From the cell containing the given text, extract its center point as (x, y) coordinate. 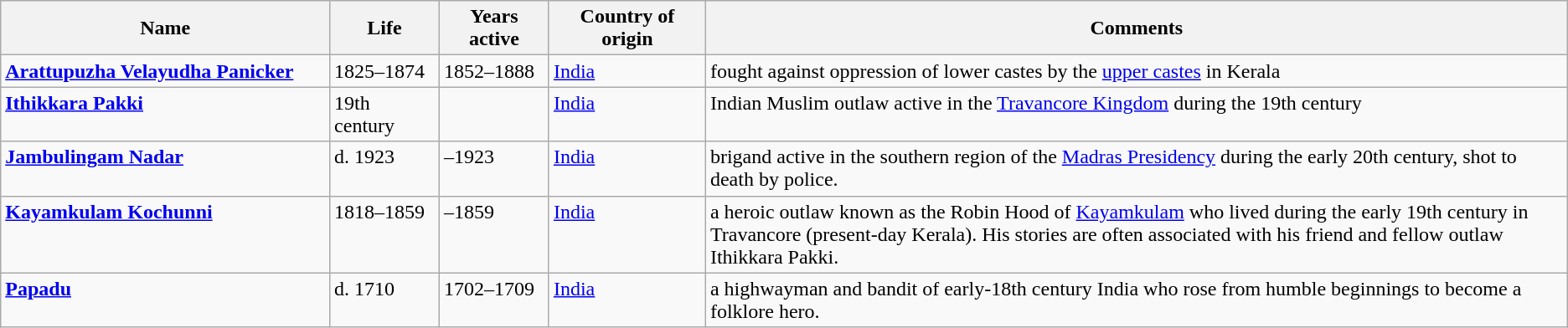
Life (385, 28)
1818–1859 (385, 234)
brigand active in the southern region of the Madras Presidency during the early 20th century, shot to death by police. (1136, 169)
Years active (494, 28)
1852–1888 (494, 71)
Country of origin (627, 28)
–1923 (494, 169)
–1859 (494, 234)
1702–1709 (494, 300)
d. 1710 (385, 300)
a highwayman and bandit of early-18th century India who rose from humble beginnings to become a folklore hero. (1136, 300)
Kayamkulam Kochunni (166, 234)
Ithikkara Pakki (166, 114)
Comments (1136, 28)
d. 1923 (385, 169)
fought against oppression of lower castes by the upper castes in Kerala (1136, 71)
Name (166, 28)
Jambulingam Nadar (166, 169)
19th century (385, 114)
1825–1874 (385, 71)
Indian Muslim outlaw active in the Travancore Kingdom during the 19th century (1136, 114)
Papadu (166, 300)
Arattupuzha Velayudha Panicker (166, 71)
